Output the [X, Y] coordinate of the center of the cell containing the given text.  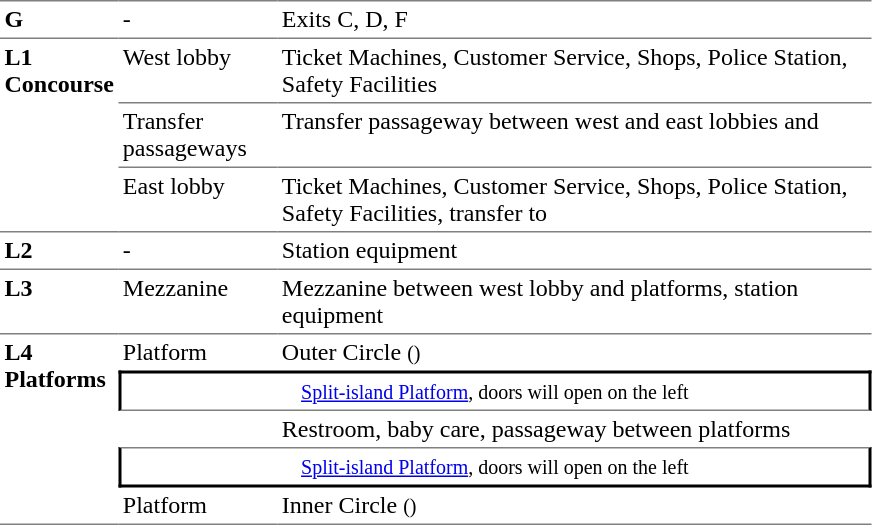
Ticket Machines, Customer Service, Shops, Police Station, Safety Facilities, transfer to [574, 199]
Outer Circle () [574, 352]
Exits C, D, F [574, 19]
Transfer passageway between west and east lobbies and [574, 134]
Mezzanine [198, 302]
L2 [59, 251]
Platform [198, 352]
Transfer passageways [198, 134]
L1Concourse [59, 136]
L4Platforms [59, 429]
L3 [59, 302]
Ticket Machines, Customer Service, Shops, Police Station, Safety Facilities [574, 70]
West lobby [198, 70]
Mezzanine between west lobby and platforms, station equipment [574, 302]
G [59, 19]
Station equipment [574, 251]
Restroom, baby care, passageway between platforms [574, 429]
East lobby [198, 199]
